Scan for the cell matching the given text and deliver its (x, y) coordinate at center. 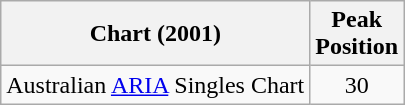
PeakPosition (357, 34)
30 (357, 85)
Australian ARIA Singles Chart (156, 85)
Chart (2001) (156, 34)
